Identify which cell holds the provided text, then report its (x, y) central coordinate. 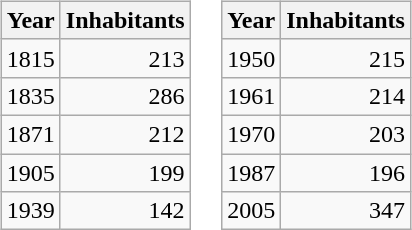
215 (346, 58)
1815 (30, 58)
213 (125, 58)
214 (346, 96)
1987 (252, 173)
1950 (252, 58)
199 (125, 173)
1939 (30, 211)
347 (346, 211)
286 (125, 96)
142 (125, 211)
1835 (30, 96)
196 (346, 173)
1905 (30, 173)
212 (125, 134)
203 (346, 134)
1970 (252, 134)
1961 (252, 96)
2005 (252, 211)
1871 (30, 134)
